Output the (x, y) coordinate of the center of the cell containing the given text.  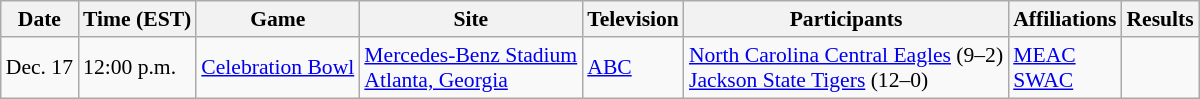
Television (633, 19)
Affiliations (1064, 19)
Celebration Bowl (278, 68)
ABC (633, 68)
12:00 p.m. (137, 68)
Date (40, 19)
MEACSWAC (1064, 68)
Mercedes-Benz StadiumAtlanta, Georgia (470, 68)
Participants (846, 19)
Game (278, 19)
Time (EST) (137, 19)
Site (470, 19)
Dec. 17 (40, 68)
North Carolina Central Eagles (9–2)Jackson State Tigers (12–0) (846, 68)
Results (1160, 19)
